Output the [x, y] coordinate of the center of the cell containing the given text.  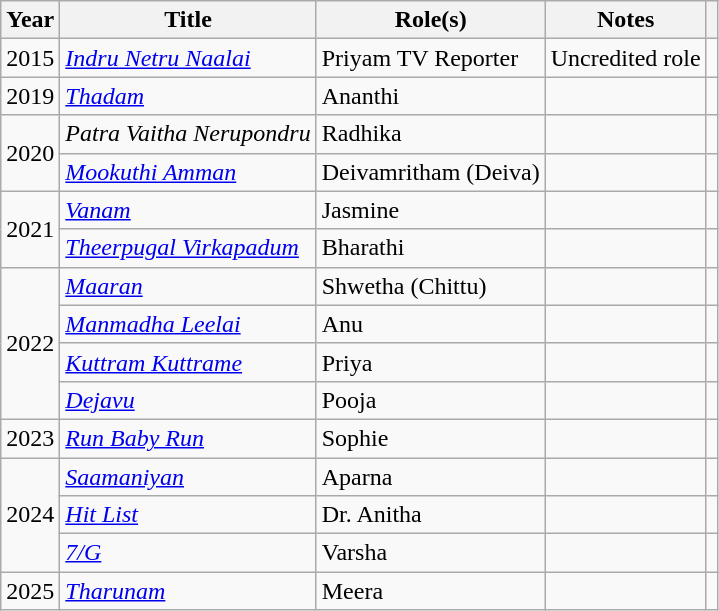
Priya [430, 362]
Shwetha (Chittu) [430, 286]
2021 [30, 229]
2022 [30, 343]
2024 [30, 515]
Hit List [188, 515]
Mookuthi Amman [188, 172]
Dejavu [188, 400]
Role(s) [430, 20]
Saamaniyan [188, 477]
Year [30, 20]
Priyam TV Reporter [430, 58]
2023 [30, 438]
Indru Netru Naalai [188, 58]
Pooja [430, 400]
Anu [430, 324]
Maaran [188, 286]
Uncredited role [626, 58]
2025 [30, 591]
Varsha [430, 553]
Run Baby Run [188, 438]
Thadam [188, 96]
Radhika [430, 134]
Bharathi [430, 248]
Theerpugal Virkapadum [188, 248]
Manmadha Leelai [188, 324]
Ananthi [430, 96]
7/G [188, 553]
Vanam [188, 210]
2015 [30, 58]
Dr. Anitha [430, 515]
Patra Vaitha Nerupondru [188, 134]
Title [188, 20]
Tharunam [188, 591]
Jasmine [430, 210]
Sophie [430, 438]
2020 [30, 153]
Kuttram Kuttrame [188, 362]
Notes [626, 20]
Meera [430, 591]
Deivamritham (Deiva) [430, 172]
Aparna [430, 477]
2019 [30, 96]
